From the cell containing the given text, extract its center point as [X, Y] coordinate. 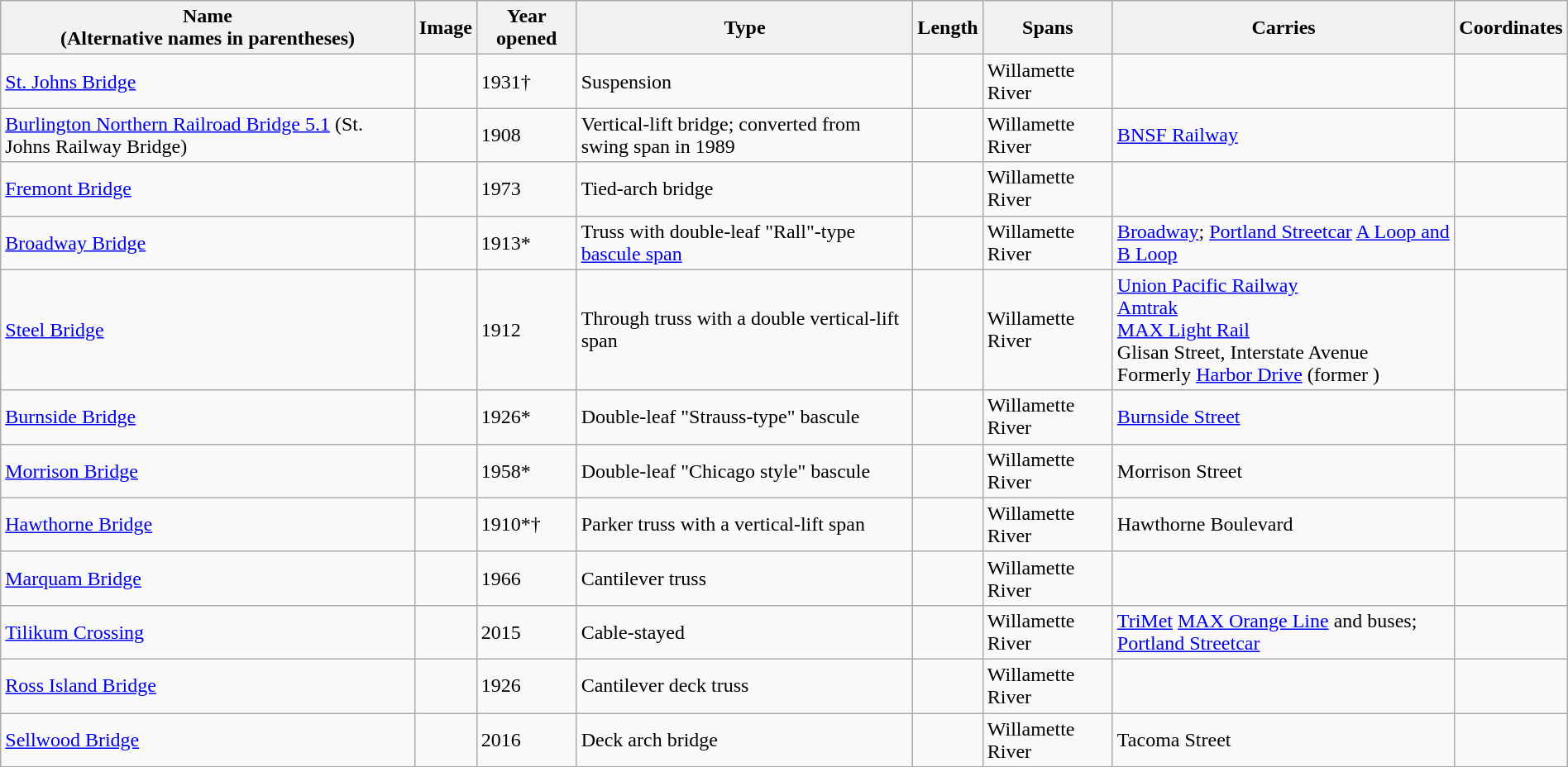
Type [744, 28]
Image [445, 28]
Hawthorne Boulevard [1284, 524]
Through truss with a double vertical-lift span [744, 330]
Broadway Bridge [208, 243]
Vertical-lift bridge; converted from swing span in 1989 [744, 136]
1912 [526, 330]
St. Johns Bridge [208, 81]
Name(Alternative names in parentheses) [208, 28]
1910*† [526, 524]
Steel Bridge [208, 330]
1973 [526, 188]
1908 [526, 136]
1966 [526, 579]
Carries [1284, 28]
Cantilever deck truss [744, 686]
Tilikum Crossing [208, 631]
2015 [526, 631]
Marquam Bridge [208, 579]
Suspension [744, 81]
Fremont Bridge [208, 188]
Tacoma Street [1284, 739]
Truss with double-leaf "Rall"-type bascule span [744, 243]
BNSF Railway [1284, 136]
Sellwood Bridge [208, 739]
Union Pacific RailwayAmtrakMAX Light RailGlisan Street, Interstate AvenueFormerly Harbor Drive (former ) [1284, 330]
Cable-stayed [744, 631]
Hawthorne Bridge [208, 524]
2016 [526, 739]
Morrison Street [1284, 471]
1931† [526, 81]
Length [948, 28]
Year opened [526, 28]
Burnside Bridge [208, 417]
Parker truss with a vertical-lift span [744, 524]
1926 [526, 686]
Deck arch bridge [744, 739]
Burlington Northern Railroad Bridge 5.1 (St. Johns Railway Bridge) [208, 136]
1913* [526, 243]
Cantilever truss [744, 579]
Double-leaf "Chicago style" bascule [744, 471]
Morrison Bridge [208, 471]
Burnside Street [1284, 417]
Coordinates [1511, 28]
1926* [526, 417]
Ross Island Bridge [208, 686]
Spans [1047, 28]
Tied-arch bridge [744, 188]
Double-leaf "Strauss-type" bascule [744, 417]
TriMet MAX Orange Line and buses; Portland Streetcar [1284, 631]
Broadway; Portland Streetcar A Loop and B Loop [1284, 243]
1958* [526, 471]
